Locate the cell with the specified text and output its (x, y) center coordinate. 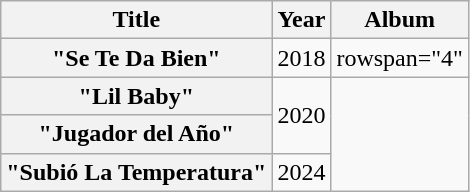
"Se Te Da Bien" (136, 58)
Year (302, 20)
"Subió La Temperatura" (136, 172)
Album (400, 20)
2018 (302, 58)
rowspan="4" (400, 58)
"Lil Baby" (136, 96)
"Jugador del Año" (136, 134)
2020 (302, 115)
Title (136, 20)
2024 (302, 172)
